Output the [X, Y] coordinate of the center of the cell containing the given text.  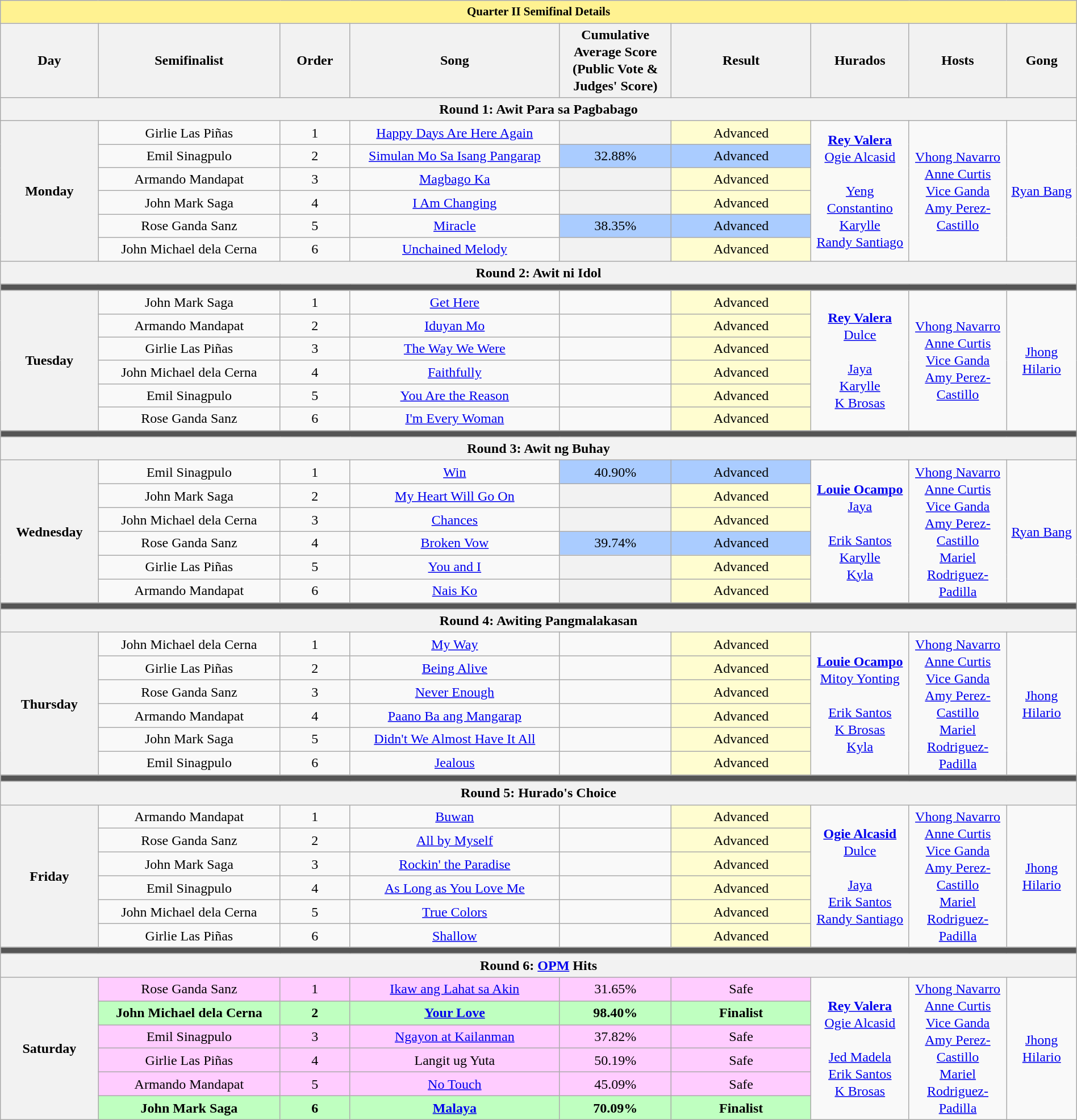
Ikaw ang Lahat sa Akin [454, 989]
Gong [1042, 60]
Win [454, 472]
Song [454, 60]
45.09% [616, 1084]
32.88% [616, 156]
My Way [454, 644]
As Long as You Love Me [454, 888]
Malaya [454, 1108]
Your Love [454, 1013]
Monday [49, 191]
I'm Every Woman [454, 419]
Rey ValeraDulceJaya Karylle K Brosas [860, 360]
Simulan Mo Sa Isang Pangarap [454, 156]
Round 5: Hurado's Choice [538, 793]
Quarter II Semifinal Details [538, 12]
Semifinalist [189, 60]
My Heart Will Go On [454, 496]
Jealous [454, 763]
38.35% [616, 226]
Hosts [958, 60]
98.40% [616, 1013]
Get Here [454, 302]
Louie OcampoMitoy YontingErik Santos K Brosas Kyla [860, 703]
Nais Ko [454, 591]
All by Myself [454, 840]
Hurados [860, 60]
Round 6: OPM Hits [538, 965]
Saturday [49, 1048]
Rey ValeraOgie AlcasidYeng Constantino Karylle Randy Santiago [860, 191]
Ogie AlcasidDulceJaya Erik Santos Randy Santiago [860, 876]
Round 4: Awiting Pangmalakasan [538, 621]
Rey ValeraOgie AlcasidJed Madela Erik Santos K Brosas [860, 1048]
Chances [454, 519]
Day [49, 60]
Result [741, 60]
Never Enough [454, 692]
Broken Vow [454, 543]
Ngayon at Kailanman [454, 1036]
Iduyan Mo [454, 325]
Round 2: Awit ni Idol [538, 273]
You Are the Reason [454, 395]
Magbago Ka [454, 180]
Cumulative Average Score (Public Vote & Judges' Score) [616, 60]
39.74% [616, 543]
Langit ug Yuta [454, 1060]
Rockin' the Paradise [454, 864]
Didn't We Almost Have It All [454, 739]
You and I [454, 567]
Wednesday [49, 532]
Round 1: Awit Para sa Pagbabago [538, 109]
Buwan [454, 817]
Miracle [454, 226]
70.09% [616, 1108]
Happy Days Are Here Again [454, 133]
Faithfully [454, 372]
No Touch [454, 1084]
Friday [49, 876]
Tuesday [49, 360]
Louie OcampoJayaErik Santos Karylle Kyla [860, 532]
Paano Ba ang Mangarap [454, 715]
Unchained Melody [454, 249]
The Way We Were [454, 349]
37.82% [616, 1036]
I Am Changing [454, 202]
Thursday [49, 703]
40.90% [616, 472]
True Colors [454, 911]
31.65% [616, 989]
Shallow [454, 935]
Round 3: Awit ng Buhay [538, 449]
50.19% [616, 1060]
Being Alive [454, 668]
Order [315, 60]
